Search for the cell housing the specified text and yield its [X, Y] center coordinate. 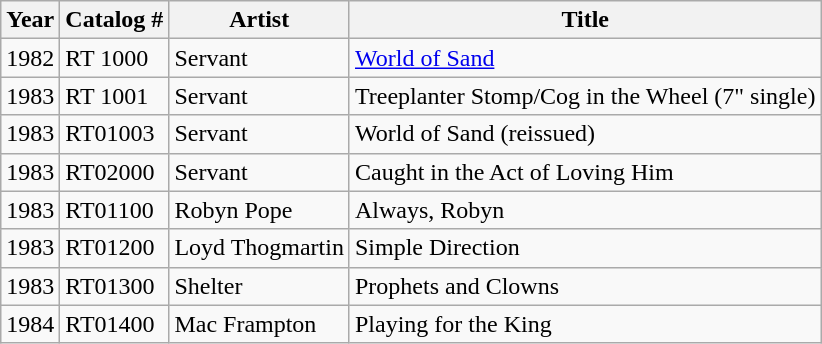
RT01003 [114, 134]
Treeplanter Stomp/Cog in the Wheel (7" single) [584, 96]
RT02000 [114, 172]
Robyn Pope [260, 210]
1984 [30, 324]
Shelter [260, 286]
1982 [30, 58]
World of Sand [584, 58]
RT01200 [114, 248]
RT01100 [114, 210]
RT 1001 [114, 96]
World of Sand (reissued) [584, 134]
Catalog # [114, 20]
Year [30, 20]
Mac Frampton [260, 324]
RT01300 [114, 286]
Always, Robyn [584, 210]
Title [584, 20]
Artist [260, 20]
RT01400 [114, 324]
RT 1000 [114, 58]
Simple Direction [584, 248]
Prophets and Clowns [584, 286]
Playing for the King [584, 324]
Caught in the Act of Loving Him [584, 172]
Loyd Thogmartin [260, 248]
